Extract the [x, y] coordinate from the center of the cell holding the provided text.  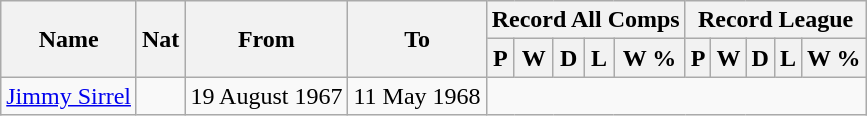
Name [69, 39]
To [417, 39]
From [266, 39]
Record All Comps [586, 20]
Nat [160, 39]
Record League [776, 20]
11 May 1968 [417, 96]
19 August 1967 [266, 96]
Jimmy Sirrel [69, 96]
